Return [x, y] of the center of cell containing provided text 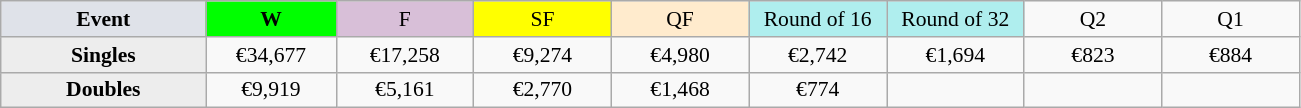
Event [104, 19]
€9,274 [543, 55]
F [405, 19]
Q2 [1093, 19]
QF [680, 19]
€1,468 [680, 90]
Singles [104, 55]
€2,770 [543, 90]
Doubles [104, 90]
€4,980 [680, 55]
Q1 [1231, 19]
€884 [1231, 55]
€2,742 [818, 55]
€823 [1093, 55]
€34,677 [271, 55]
€9,919 [271, 90]
Round of 32 [955, 19]
W [271, 19]
€5,161 [405, 90]
SF [543, 19]
€774 [818, 90]
Round of 16 [818, 19]
€17,258 [405, 55]
€1,694 [955, 55]
